From the cell containing the given text, extract its center point as (X, Y) coordinate. 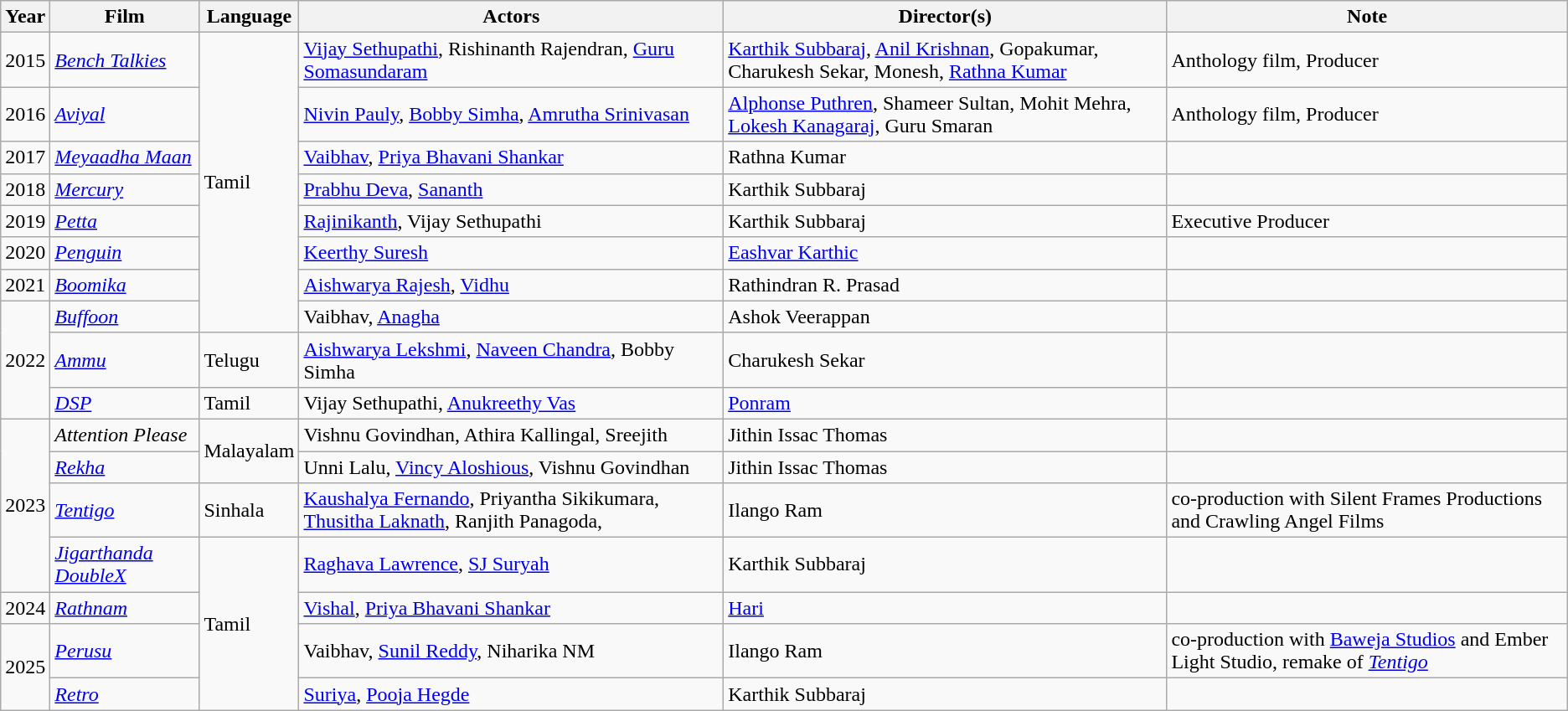
Buffoon (125, 317)
Director(s) (945, 17)
Boomika (125, 285)
Language (250, 17)
Attention Please (125, 435)
2021 (25, 285)
Petta (125, 221)
Retro (125, 694)
Perusu (125, 652)
Telugu (250, 360)
Vaibhav, Anagha (511, 317)
Film (125, 17)
Vijay Sethupathi, Rishinanth Rajendran, Guru Somasundaram (511, 60)
Note (1367, 17)
2017 (25, 157)
Jigarthanda DoubleX (125, 564)
Rekha (125, 466)
2016 (25, 114)
Rathindran R. Prasad (945, 285)
Mercury (125, 189)
2024 (25, 608)
Keerthy Suresh (511, 253)
co-production with Baweja Studios and Ember Light Studio, remake of Tentigo (1367, 652)
Vishnu Govindhan, Athira Kallingal, Sreejith (511, 435)
Meyaadha Maan (125, 157)
Ponram (945, 403)
2019 (25, 221)
Bench Talkies (125, 60)
Rathna Kumar (945, 157)
Vaibhav, Sunil Reddy, Niharika NM (511, 652)
Vishal, Priya Bhavani Shankar (511, 608)
2020 (25, 253)
Unni Lalu, Vincy Aloshious, Vishnu Govindhan (511, 466)
Aishwarya Rajesh, Vidhu (511, 285)
2018 (25, 189)
DSP (125, 403)
Aishwarya Lekshmi, Naveen Chandra, Bobby Simha (511, 360)
Karthik Subbaraj, Anil Krishnan, Gopakumar, Charukesh Sekar, Monesh, Rathna Kumar (945, 60)
Year (25, 17)
Hari (945, 608)
Penguin (125, 253)
Charukesh Sekar (945, 360)
Vaibhav, Priya Bhavani Shankar (511, 157)
2023 (25, 505)
Kaushalya Fernando, Priyantha Sikikumara, Thusitha Laknath, Ranjith Panagoda, (511, 511)
Eashvar Karthic (945, 253)
Rajinikanth, Vijay Sethupathi (511, 221)
Rathnam (125, 608)
Malayalam (250, 451)
co-production with Silent Frames Productions and Crawling Angel Films (1367, 511)
Aviyal (125, 114)
Vijay Sethupathi, Anukreethy Vas (511, 403)
2022 (25, 360)
Alphonse Puthren, Shameer Sultan, Mohit Mehra, Lokesh Kanagaraj, Guru Smaran (945, 114)
Suriya, Pooja Hegde (511, 694)
Sinhala (250, 511)
Prabhu Deva, Sananth (511, 189)
2015 (25, 60)
Ashok Veerappan (945, 317)
Raghava Lawrence, SJ Suryah (511, 564)
Ammu (125, 360)
Tentigo (125, 511)
2025 (25, 667)
Nivin Pauly, Bobby Simha, Amrutha Srinivasan (511, 114)
Executive Producer (1367, 221)
Actors (511, 17)
